From the cell containing the given text, extract its center point as (X, Y) coordinate. 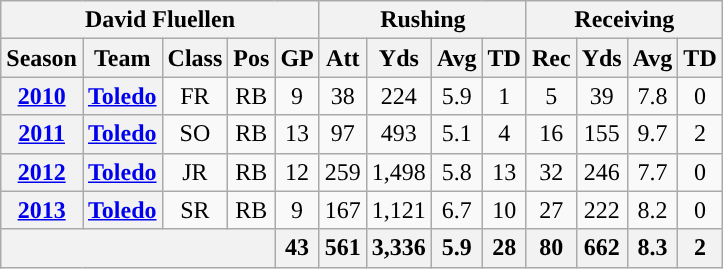
1,121 (398, 210)
16 (551, 134)
2012 (42, 172)
1,498 (398, 172)
David Fluellen (160, 20)
GP (297, 58)
4 (504, 134)
493 (398, 134)
9.7 (652, 134)
10 (504, 210)
3,336 (398, 248)
6.7 (456, 210)
38 (342, 96)
561 (342, 248)
FR (195, 96)
5.8 (456, 172)
SO (195, 134)
27 (551, 210)
5.1 (456, 134)
8.2 (652, 210)
Att (342, 58)
155 (602, 134)
2013 (42, 210)
Team (122, 58)
7.7 (652, 172)
SR (195, 210)
28 (504, 248)
1 (504, 96)
JR (195, 172)
Pos (252, 58)
32 (551, 172)
7.8 (652, 96)
80 (551, 248)
Rushing (422, 20)
Season (42, 58)
259 (342, 172)
224 (398, 96)
97 (342, 134)
Receiving (624, 20)
8.3 (652, 248)
167 (342, 210)
2011 (42, 134)
12 (297, 172)
2010 (42, 96)
222 (602, 210)
246 (602, 172)
Class (195, 58)
43 (297, 248)
5 (551, 96)
662 (602, 248)
39 (602, 96)
Rec (551, 58)
